Extract the (x, y) coordinate from the center of the cell holding the provided text.  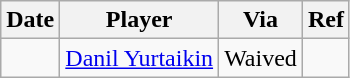
Ref (326, 20)
Danil Yurtaikin (140, 58)
Via (261, 20)
Waived (261, 58)
Player (140, 20)
Date (30, 20)
